Find where the given text appears and provide that cell's center as (X, Y) coordinate. 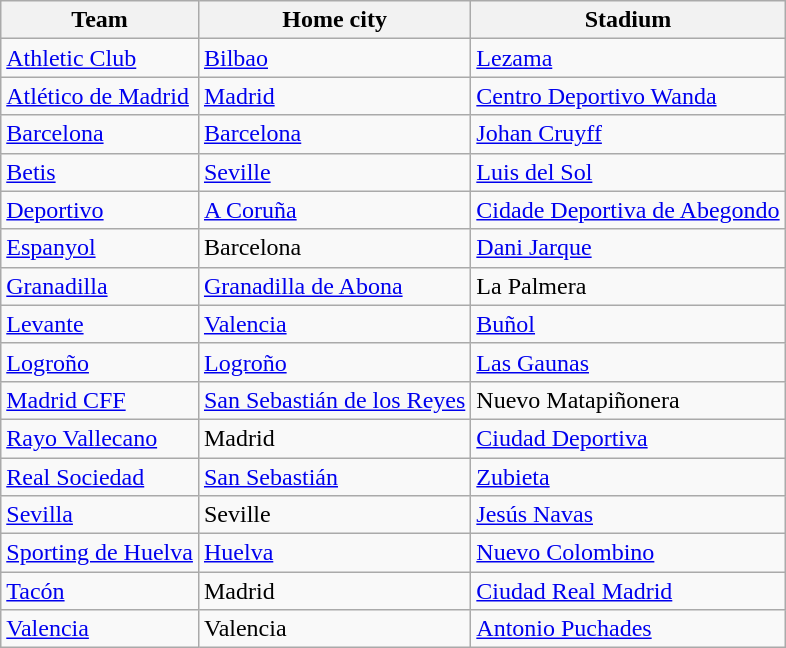
La Palmera (628, 286)
Deportivo (100, 210)
Real Sociedad (100, 477)
Granadilla de Abona (334, 286)
Jesús Navas (628, 515)
Ciudad Deportiva (628, 438)
Levante (100, 324)
Johan Cruyff (628, 134)
Buñol (628, 324)
Huelva (334, 553)
Espanyol (100, 248)
Sporting de Huelva (100, 553)
Athletic Club (100, 58)
Nuevo Matapiñonera (628, 400)
Bilbao (334, 58)
Antonio Puchades (628, 629)
Betis (100, 172)
Las Gaunas (628, 362)
San Sebastián (334, 477)
Atlético de Madrid (100, 96)
Granadilla (100, 286)
A Coruña (334, 210)
Luis del Sol (628, 172)
Sevilla (100, 515)
Dani Jarque (628, 248)
Tacón (100, 591)
Zubieta (628, 477)
Rayo Vallecano (100, 438)
San Sebastián de los Reyes (334, 400)
Ciudad Real Madrid (628, 591)
Lezama (628, 58)
Team (100, 20)
Stadium (628, 20)
Nuevo Colombino (628, 553)
Centro Deportivo Wanda (628, 96)
Home city (334, 20)
Cidade Deportiva de Abegondo (628, 210)
Madrid CFF (100, 400)
